For the text-containing cell, return its midpoint in (x, y) coordinate format. 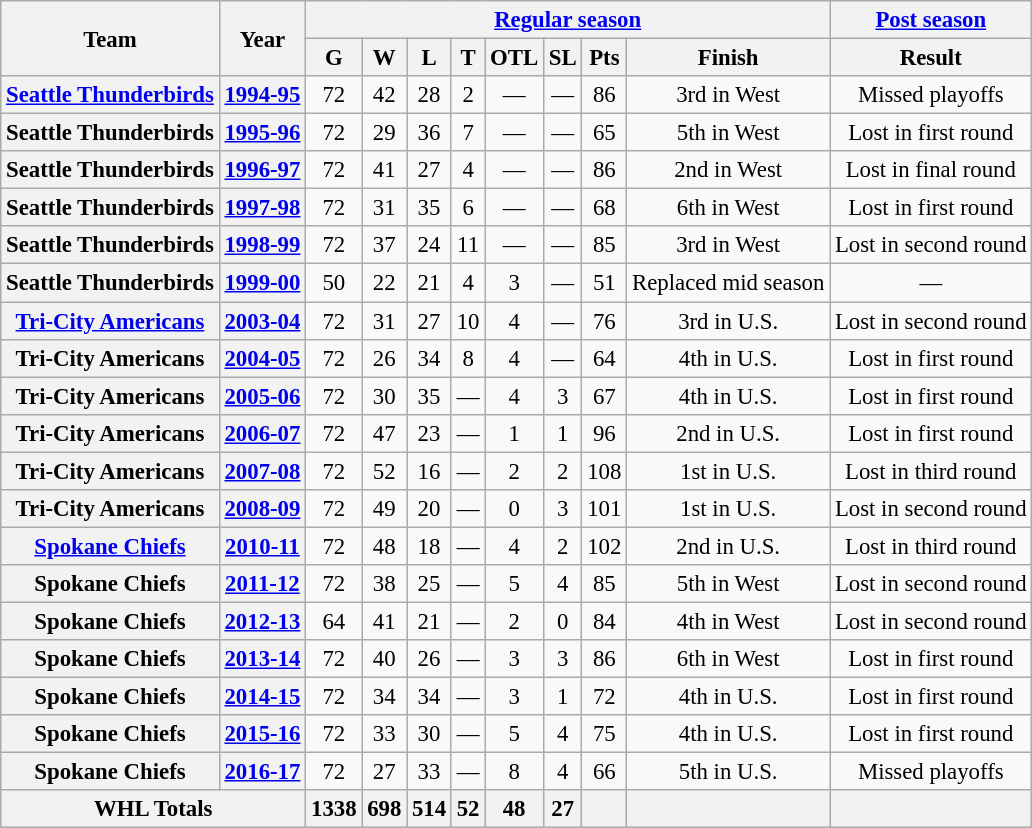
76 (604, 321)
50 (334, 283)
24 (430, 245)
101 (604, 509)
102 (604, 546)
16 (430, 471)
11 (468, 245)
1999-00 (262, 283)
108 (604, 471)
698 (384, 809)
18 (430, 546)
65 (604, 133)
Finish (728, 58)
10 (468, 321)
36 (430, 133)
1997-98 (262, 208)
514 (430, 809)
2007-08 (262, 471)
G (334, 58)
6 (468, 208)
Lost in final round (931, 170)
4th in West (728, 621)
1338 (334, 809)
84 (604, 621)
2015-16 (262, 734)
37 (384, 245)
W (384, 58)
2011-12 (262, 584)
49 (384, 509)
2006-07 (262, 433)
Year (262, 38)
SL (562, 58)
67 (604, 396)
29 (384, 133)
20 (430, 509)
22 (384, 283)
2005-06 (262, 396)
2016-17 (262, 772)
T (468, 58)
1994-95 (262, 95)
75 (604, 734)
WHL Totals (154, 809)
2nd in West (728, 170)
40 (384, 659)
1996-97 (262, 170)
68 (604, 208)
L (430, 58)
2014-15 (262, 697)
OTL (514, 58)
1998-99 (262, 245)
47 (384, 433)
23 (430, 433)
66 (604, 772)
38 (384, 584)
5th in U.S. (728, 772)
42 (384, 95)
Team (110, 38)
7 (468, 133)
2003-04 (262, 321)
Pts (604, 58)
51 (604, 283)
1995-96 (262, 133)
2013-14 (262, 659)
28 (430, 95)
Regular season (568, 20)
2008-09 (262, 509)
25 (430, 584)
2012-13 (262, 621)
3rd in U.S. (728, 321)
2004-05 (262, 358)
Result (931, 58)
Replaced mid season (728, 283)
96 (604, 433)
2010-11 (262, 546)
Post season (931, 20)
